Output the [X, Y] coordinate of the center of the cell containing the given text.  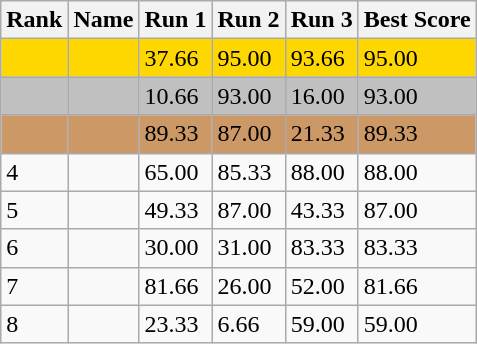
6 [34, 248]
6.66 [248, 324]
21.33 [322, 134]
52.00 [322, 286]
16.00 [322, 96]
23.33 [176, 324]
85.33 [248, 172]
Run 3 [322, 20]
Rank [34, 20]
37.66 [176, 58]
8 [34, 324]
Name [104, 20]
30.00 [176, 248]
Best Score [417, 20]
7 [34, 286]
10.66 [176, 96]
5 [34, 210]
Run 1 [176, 20]
65.00 [176, 172]
4 [34, 172]
49.33 [176, 210]
Run 2 [248, 20]
26.00 [248, 286]
43.33 [322, 210]
93.66 [322, 58]
31.00 [248, 248]
